Locate the cell with the specified text and output its (x, y) center coordinate. 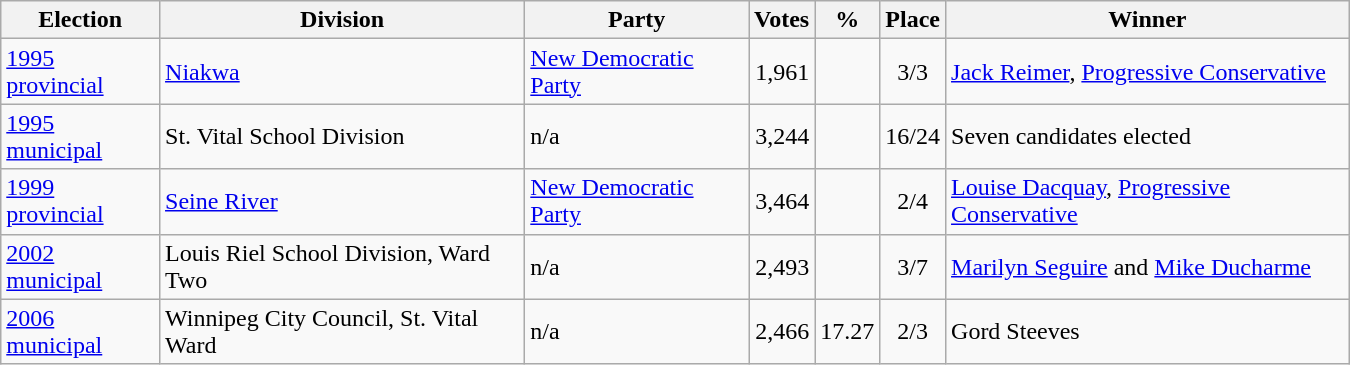
2002 municipal (80, 266)
Election (80, 20)
2006 municipal (80, 332)
St. Vital School Division (342, 136)
Louise Dacquay, Progressive Conservative (1148, 202)
3/7 (913, 266)
% (848, 20)
Winner (1148, 20)
Marilyn Seguire and Mike Ducharme (1148, 266)
2,466 (782, 332)
Gord Steeves (1148, 332)
Seven candidates elected (1148, 136)
2,493 (782, 266)
1995 municipal (80, 136)
17.27 (848, 332)
3,464 (782, 202)
16/24 (913, 136)
Division (342, 20)
Seine River (342, 202)
Louis Riel School Division, Ward Two (342, 266)
Winnipeg City Council, St. Vital Ward (342, 332)
2/3 (913, 332)
Niakwa (342, 72)
3/3 (913, 72)
Place (913, 20)
2/4 (913, 202)
Jack Reimer, Progressive Conservative (1148, 72)
1995 provincial (80, 72)
1999 provincial (80, 202)
Votes (782, 20)
1,961 (782, 72)
3,244 (782, 136)
Party (637, 20)
